For the text-containing cell, return its midpoint in (X, Y) coordinate format. 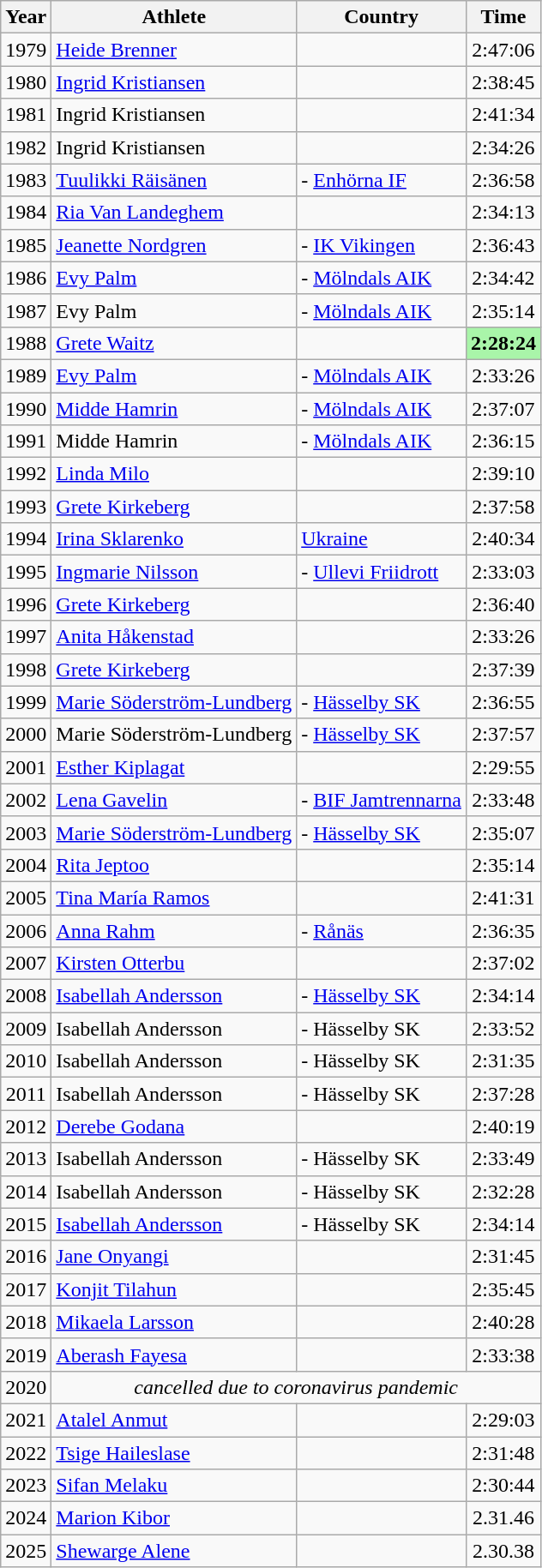
Ingmarie Nilsson (174, 572)
cancelled due to coronavirus pandemic (297, 1387)
2:36:55 (503, 702)
2:41:34 (503, 115)
2:36:15 (503, 442)
2025 (26, 1551)
1985 (26, 245)
Kirsten Otterbu (174, 964)
2:37:28 (503, 1094)
1990 (26, 409)
Linda Milo (174, 474)
2:38:45 (503, 82)
2:33:52 (503, 1029)
2014 (26, 1192)
2:37:57 (503, 735)
2019 (26, 1355)
- IK Vikingen (382, 245)
2006 (26, 930)
Rita Jeptoo (174, 865)
2:33:48 (503, 800)
2017 (26, 1289)
Sifan Melaku (174, 1486)
Ukraine (382, 539)
2003 (26, 832)
2:33:49 (503, 1159)
2:33:03 (503, 572)
2018 (26, 1322)
Shewarge Alene (174, 1551)
1981 (26, 115)
2:39:10 (503, 474)
Tuulikki Räisänen (174, 180)
2:33:38 (503, 1355)
2:36:40 (503, 604)
2:36:35 (503, 930)
- Rånäs (382, 930)
2021 (26, 1420)
1983 (26, 180)
1986 (26, 278)
1979 (26, 50)
1991 (26, 442)
1997 (26, 637)
Athlete (174, 17)
2004 (26, 865)
2023 (26, 1486)
1988 (26, 343)
2:37:07 (503, 409)
2024 (26, 1518)
2:28:24 (503, 343)
Ria Van Landeghem (174, 213)
2007 (26, 964)
1999 (26, 702)
2016 (26, 1257)
Derebe Godana (174, 1126)
1993 (26, 507)
Mikaela Larsson (174, 1322)
2:32:28 (503, 1192)
Tina María Ramos (174, 898)
1994 (26, 539)
Anna Rahm (174, 930)
2:29:03 (503, 1420)
2:37:39 (503, 670)
Jeanette Nordgren (174, 245)
Lena Gavelin (174, 800)
2:31:48 (503, 1453)
2.31.46 (503, 1518)
2:37:58 (503, 507)
2022 (26, 1453)
2:40:28 (503, 1322)
2:30:44 (503, 1486)
1980 (26, 82)
Country (382, 17)
Aberash Fayesa (174, 1355)
1987 (26, 310)
2013 (26, 1159)
2:40:19 (503, 1126)
1984 (26, 213)
Anita Håkenstad (174, 637)
Jane Onyangi (174, 1257)
2002 (26, 800)
Grete Waitz (174, 343)
2020 (26, 1387)
2009 (26, 1029)
1996 (26, 604)
2:34:13 (503, 213)
- BIF Jamtrennarna (382, 800)
2000 (26, 735)
2:29:55 (503, 767)
- Enhörna IF (382, 180)
2:36:58 (503, 180)
2:35:07 (503, 832)
2:31:45 (503, 1257)
1992 (26, 474)
1995 (26, 572)
2:40:34 (503, 539)
2010 (26, 1061)
1989 (26, 375)
Atalel Anmut (174, 1420)
1998 (26, 670)
2005 (26, 898)
2015 (26, 1224)
2012 (26, 1126)
2:34:26 (503, 147)
2:37:02 (503, 964)
2:47:06 (503, 50)
Tsige Haileslase (174, 1453)
2:41:31 (503, 898)
2.30.38 (503, 1551)
Irina Sklarenko (174, 539)
2011 (26, 1094)
Marion Kibor (174, 1518)
Esther Kiplagat (174, 767)
1982 (26, 147)
- Ullevi Friidrott (382, 572)
Year (26, 17)
Heide Brenner (174, 50)
Time (503, 17)
2001 (26, 767)
2:34:42 (503, 278)
2:35:45 (503, 1289)
2:36:43 (503, 245)
2:31:35 (503, 1061)
Konjit Tilahun (174, 1289)
2008 (26, 996)
